Detect which cell encompasses the target text, then output its [X, Y] center coordinate. 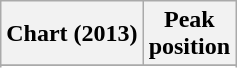
Chart (2013) [72, 34]
Peakposition [189, 34]
